Extract the [x, y] coordinate from the center of the cell holding the provided text.  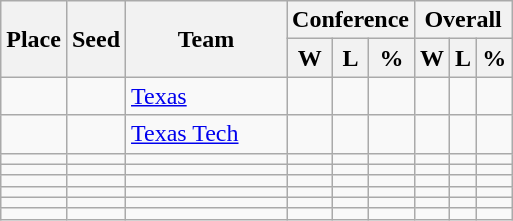
Seed [96, 39]
Conference [351, 20]
Overall [462, 20]
Place [34, 39]
Texas [206, 96]
Team [206, 39]
Texas Tech [206, 134]
